Search for the cell housing the specified text and yield its (x, y) center coordinate. 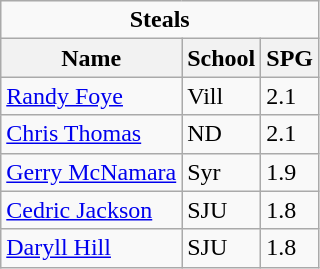
Chris Thomas (92, 134)
School (222, 58)
1.9 (290, 172)
Randy Foye (92, 96)
Cedric Jackson (92, 210)
SPG (290, 58)
Gerry McNamara (92, 172)
Daryll Hill (92, 248)
Vill (222, 96)
ND (222, 134)
Syr (222, 172)
Steals (160, 20)
Name (92, 58)
